Return (X, Y) of the center of cell containing provided text 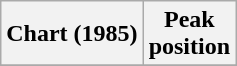
Chart (1985) (72, 34)
Peakposition (189, 34)
